Return the (x, y) coordinate for the center point of the cell that contains the specified text.  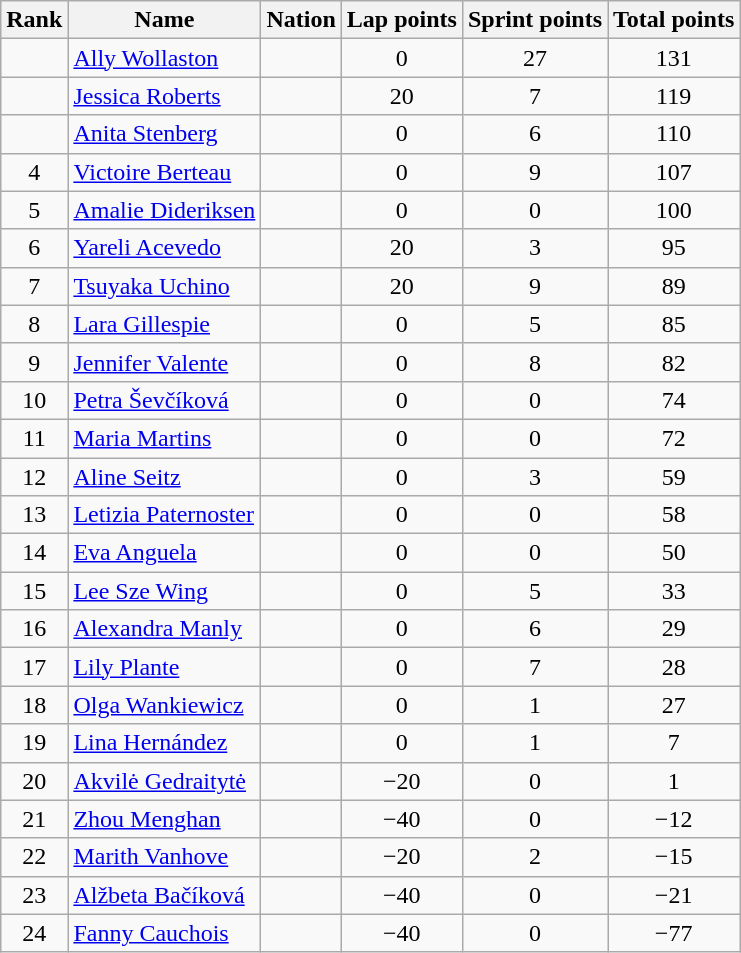
Tsuyaka Uchino (164, 286)
Aline Seitz (164, 477)
17 (34, 667)
24 (34, 933)
12 (34, 477)
89 (674, 286)
21 (34, 819)
Marith Vanhove (164, 857)
2 (534, 857)
107 (674, 172)
Maria Martins (164, 438)
Lee Sze Wing (164, 591)
82 (674, 362)
11 (34, 438)
110 (674, 134)
Amalie Dideriksen (164, 210)
23 (34, 895)
Jennifer Valente (164, 362)
−21 (674, 895)
Victoire Berteau (164, 172)
50 (674, 553)
−12 (674, 819)
58 (674, 515)
Lina Hernández (164, 743)
4 (34, 172)
Name (164, 20)
Total points (674, 20)
131 (674, 58)
Letizia Paternoster (164, 515)
74 (674, 400)
22 (34, 857)
Olga Wankiewicz (164, 705)
Alžbeta Bačíková (164, 895)
18 (34, 705)
Fanny Cauchois (164, 933)
119 (674, 96)
100 (674, 210)
Akvilė Gedraitytė (164, 781)
59 (674, 477)
Ally Wollaston (164, 58)
19 (34, 743)
16 (34, 629)
Anita Stenberg (164, 134)
Petra Ševčíková (164, 400)
10 (34, 400)
29 (674, 629)
−77 (674, 933)
28 (674, 667)
−15 (674, 857)
Yareli Acevedo (164, 248)
85 (674, 324)
13 (34, 515)
Rank (34, 20)
Nation (301, 20)
Alexandra Manly (164, 629)
95 (674, 248)
15 (34, 591)
Zhou Menghan (164, 819)
Eva Anguela (164, 553)
Jessica Roberts (164, 96)
Sprint points (534, 20)
Lara Gillespie (164, 324)
Lap points (402, 20)
Lily Plante (164, 667)
14 (34, 553)
33 (674, 591)
72 (674, 438)
